Extract the (x, y) coordinate from the center of the cell holding the provided text.  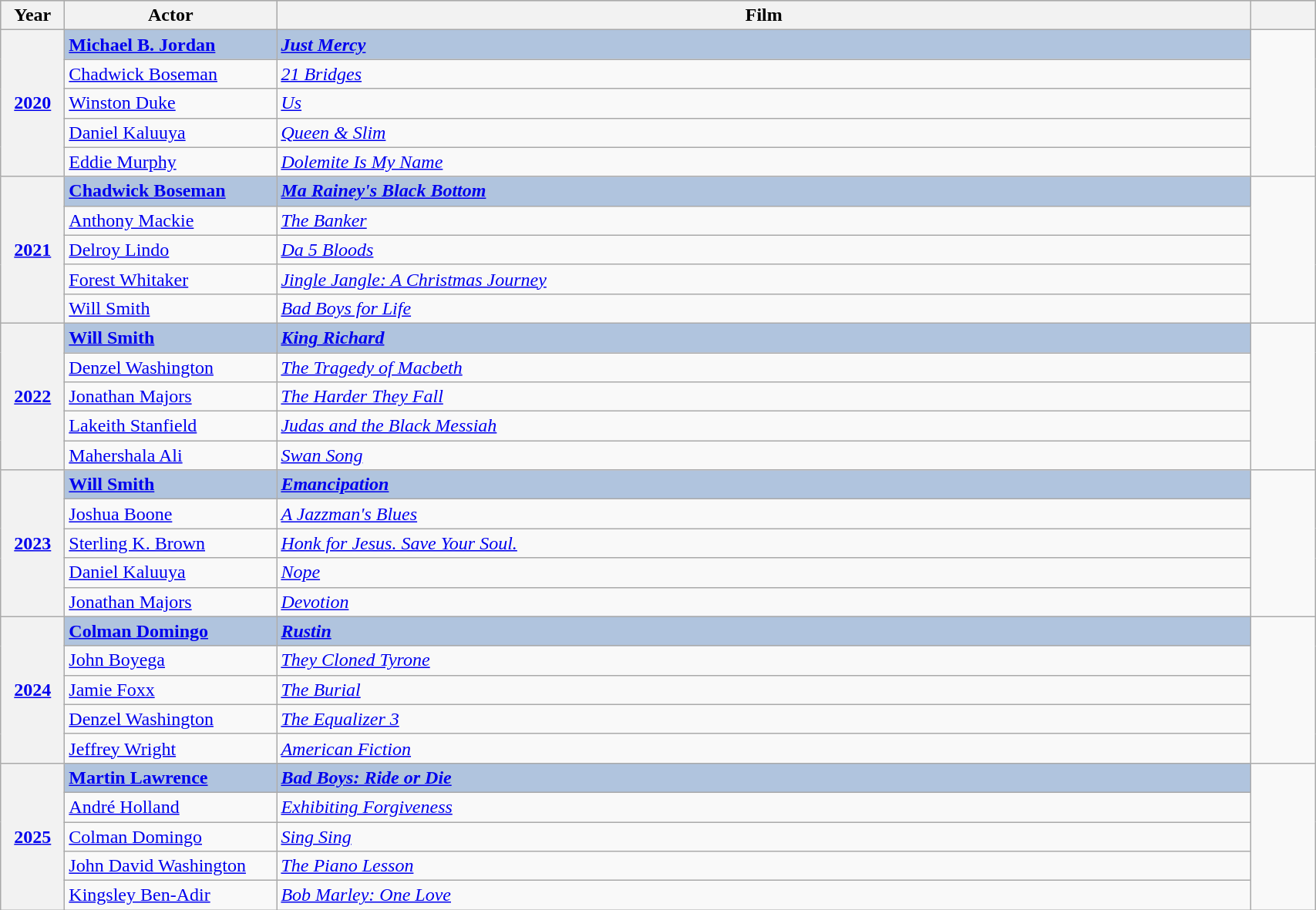
Anthony Mackie (171, 220)
Judas and the Black Messiah (764, 426)
Joshua Boone (171, 514)
Eddie Murphy (171, 162)
John David Washington (171, 866)
Honk for Jesus. Save Your Soul. (764, 543)
A Jazzman's Blues (764, 514)
Jingle Jangle: A Christmas Journey (764, 279)
Ma Rainey's Black Bottom (764, 191)
Us (764, 103)
Queen & Slim (764, 133)
Emancipation (764, 485)
2020 (32, 103)
Sterling K. Brown (171, 543)
2024 (32, 690)
The Burial (764, 690)
King Richard (764, 337)
Winston Duke (171, 103)
2025 (32, 836)
Rustin (764, 631)
Actor (171, 15)
Swan Song (764, 455)
Jamie Foxx (171, 690)
The Harder They Fall (764, 397)
John Boyega (171, 660)
2022 (32, 396)
Lakeith Stanfield (171, 426)
Martin Lawrence (171, 777)
Michael B. Jordan (171, 45)
Bad Boys: Ride or Die (764, 777)
André Holland (171, 807)
Sing Sing (764, 836)
2023 (32, 543)
Nope (764, 573)
The Equalizer 3 (764, 719)
Jeffrey Wright (171, 748)
Delroy Lindo (171, 250)
Exhibiting Forgiveness (764, 807)
Film (764, 15)
Mahershala Ali (171, 455)
Just Mercy (764, 45)
21 Bridges (764, 74)
The Tragedy of Macbeth (764, 368)
Devotion (764, 602)
The Piano Lesson (764, 866)
The Banker (764, 220)
Dolemite Is My Name (764, 162)
Bad Boys for Life (764, 308)
Kingsley Ben-Adir (171, 895)
American Fiction (764, 748)
Da 5 Bloods (764, 250)
Forest Whitaker (171, 279)
They Cloned Tyrone (764, 660)
Bob Marley: One Love (764, 895)
Year (32, 15)
2021 (32, 250)
